Find where the given text appears and provide that cell's center as (X, Y) coordinate. 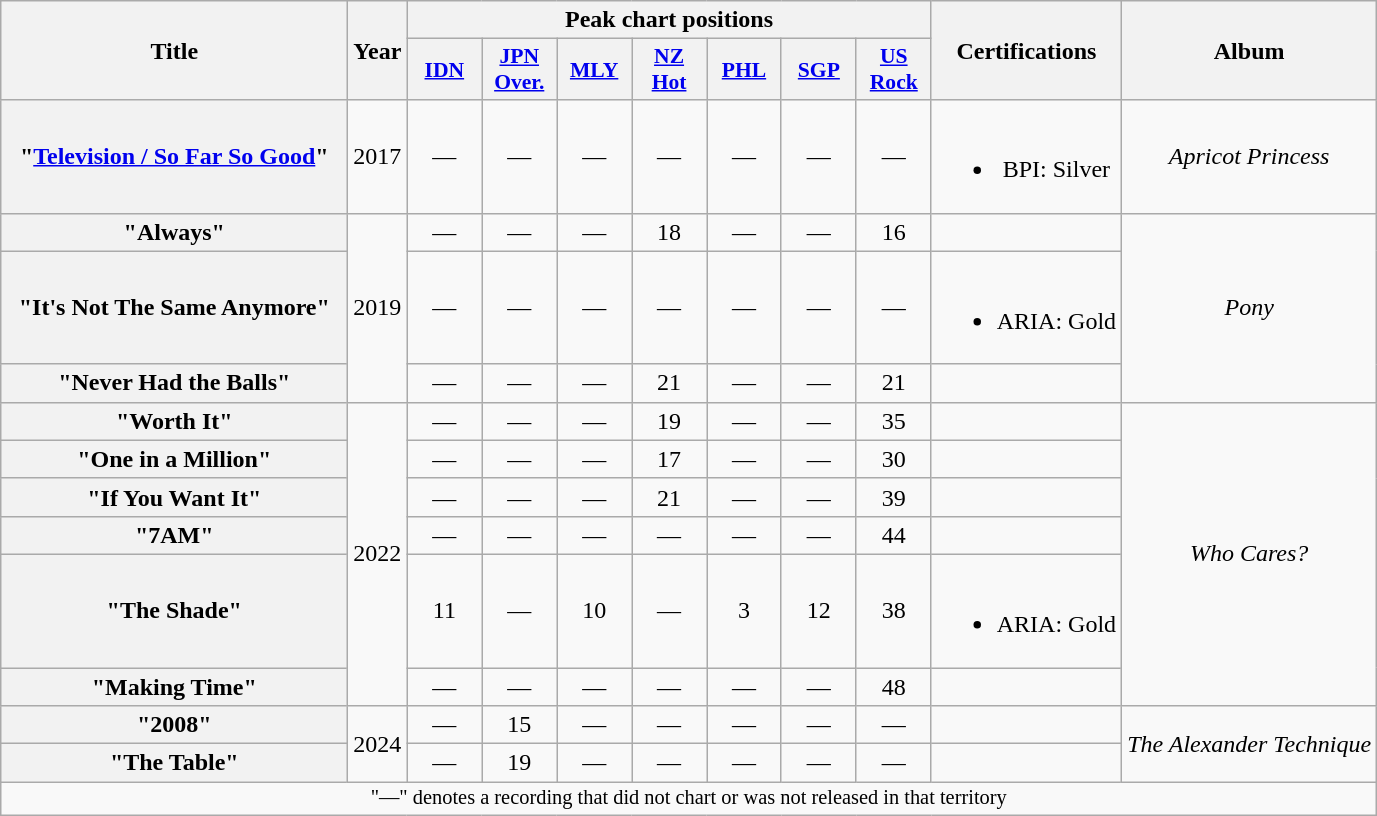
The Alexander Technique (1250, 744)
MLY (594, 70)
IDN (444, 70)
48 (894, 687)
16 (894, 232)
PHL (744, 70)
BPI: Silver (1026, 156)
"Never Had the Balls" (174, 383)
"Worth It" (174, 421)
11 (444, 610)
"The Table" (174, 763)
Year (378, 50)
3 (744, 610)
2024 (378, 744)
15 (520, 725)
Title (174, 50)
"2008" (174, 725)
"Always" (174, 232)
"If You Want It" (174, 497)
Pony (1250, 308)
"One in a Million" (174, 459)
Certifications (1026, 50)
JPNOver. (520, 70)
SGP (818, 70)
NZHot (670, 70)
Who Cares? (1250, 554)
Peak chart positions (669, 20)
38 (894, 610)
18 (670, 232)
USRock (894, 70)
"It's Not The Same Anymore" (174, 308)
39 (894, 497)
Album (1250, 50)
"Television / So Far So Good" (174, 156)
Apricot Princess (1250, 156)
44 (894, 535)
"—" denotes a recording that did not chart or was not released in that territory (689, 799)
2017 (378, 156)
30 (894, 459)
12 (818, 610)
35 (894, 421)
"7AM" (174, 535)
2019 (378, 308)
"Making Time" (174, 687)
"The Shade" (174, 610)
2022 (378, 554)
17 (670, 459)
10 (594, 610)
